Search for the cell housing the specified text and yield its [X, Y] center coordinate. 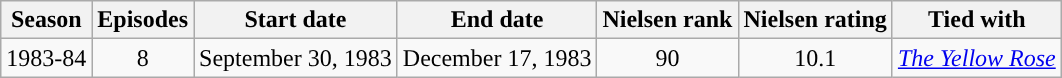
10.1 [815, 58]
December 17, 1983 [497, 58]
8 [143, 58]
The Yellow Rose [976, 58]
Nielsen rank [668, 20]
Start date [296, 20]
End date [497, 20]
Season [46, 20]
90 [668, 58]
Nielsen rating [815, 20]
Episodes [143, 20]
1983-84 [46, 58]
September 30, 1983 [296, 58]
Tied with [976, 20]
